Provide the (x, y) coordinate of the cell's center where the given text is located.  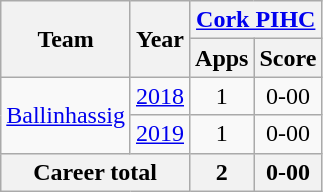
Cork PIHC (256, 20)
Apps (222, 58)
Ballinhassig (66, 115)
Team (66, 39)
2 (222, 172)
Score (288, 58)
Career total (96, 172)
2018 (160, 96)
2019 (160, 134)
Year (160, 39)
